Identify which cell holds the provided text, then report its (X, Y) central coordinate. 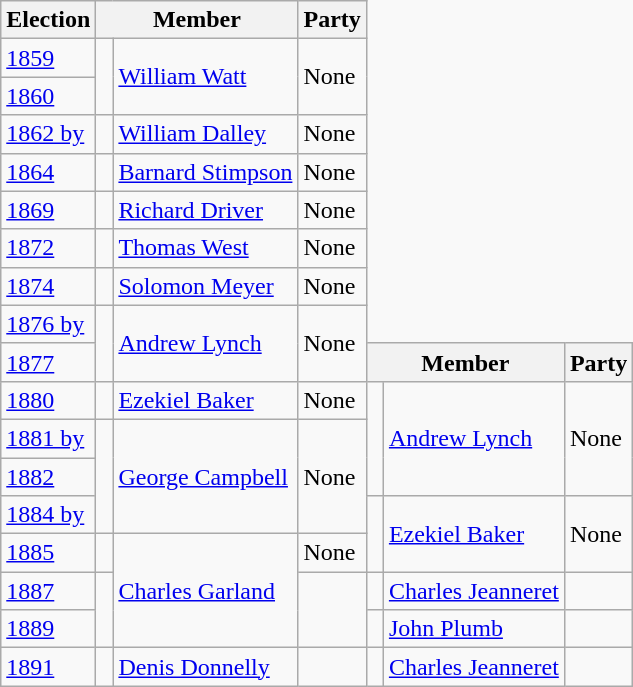
1885 (48, 553)
George Campbell (206, 476)
Charles Garland (206, 591)
Thomas West (206, 248)
1862 by (48, 134)
1864 (48, 172)
1881 by (48, 438)
Solomon Meyer (206, 286)
1884 by (48, 515)
1889 (48, 629)
Richard Driver (206, 210)
1872 (48, 248)
1869 (48, 210)
1891 (48, 667)
William Watt (206, 77)
1859 (48, 58)
1887 (48, 591)
Barnard Stimpson (206, 172)
1880 (48, 400)
1877 (48, 362)
Denis Donnelly (206, 667)
1860 (48, 96)
John Plumb (474, 629)
William Dalley (206, 134)
1874 (48, 286)
1882 (48, 477)
1876 by (48, 324)
Election (48, 20)
